Determine the (x, y) coordinate at the center of the cell enclosing the given text.  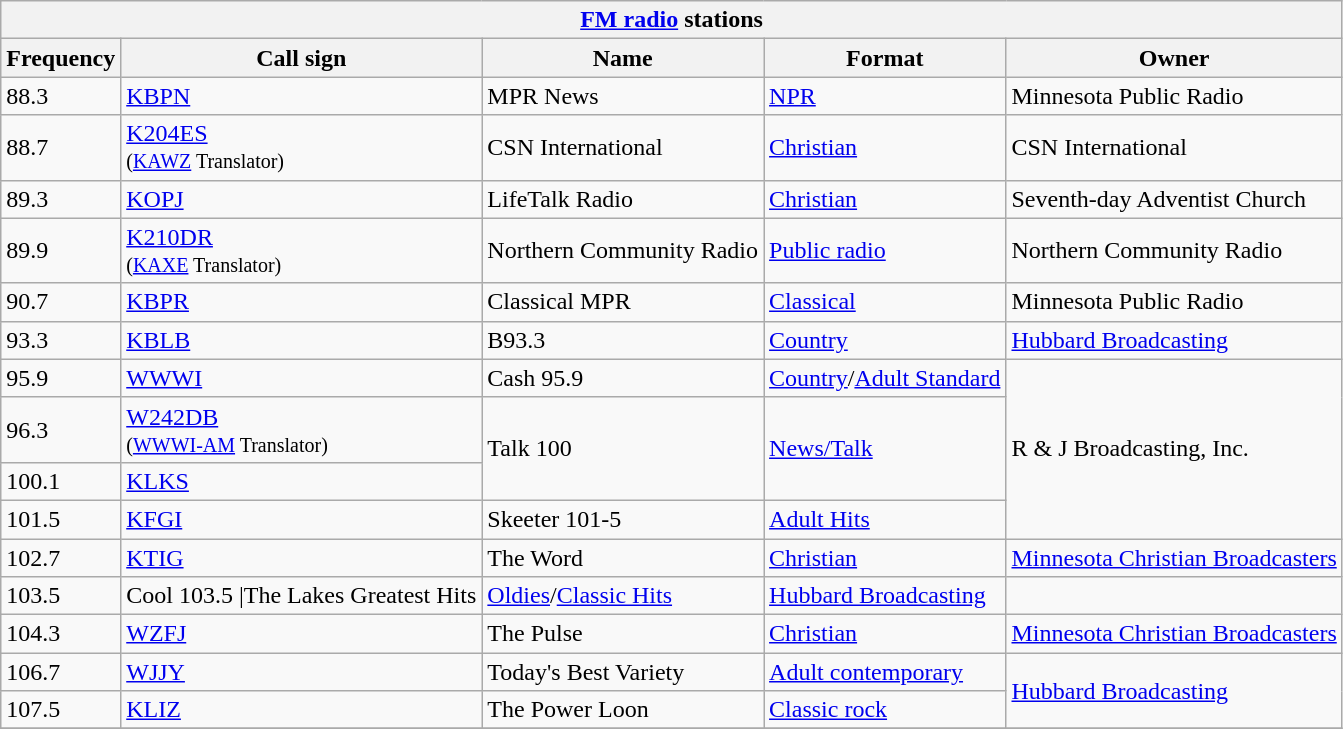
Cash 95.9 (623, 378)
Classical MPR (623, 302)
Oldies/Classic Hits (623, 596)
Country (885, 340)
KBPN (302, 96)
Skeeter 101-5 (623, 519)
W242DB(WWWI-AM Translator) (302, 430)
Talk 100 (623, 448)
89.9 (61, 250)
WJJY (302, 672)
Cool 103.5 |The Lakes Greatest Hits (302, 596)
R & J Broadcasting, Inc. (1174, 448)
90.7 (61, 302)
KBPR (302, 302)
LifeTalk Radio (623, 199)
96.3 (61, 430)
Classical (885, 302)
Owner (1174, 58)
WWWI (302, 378)
102.7 (61, 557)
Adult contemporary (885, 672)
K210DR(KAXE Translator) (302, 250)
Seventh-day Adventist Church (1174, 199)
KOPJ (302, 199)
MPR News (623, 96)
100.1 (61, 481)
Country/Adult Standard (885, 378)
Adult Hits (885, 519)
106.7 (61, 672)
89.3 (61, 199)
KFGI (302, 519)
KLKS (302, 481)
The Word (623, 557)
95.9 (61, 378)
Today's Best Variety (623, 672)
104.3 (61, 634)
KBLB (302, 340)
K204ES(KAWZ Translator) (302, 148)
Call sign (302, 58)
The Pulse (623, 634)
Frequency (61, 58)
88.7 (61, 148)
News/Talk (885, 448)
Public radio (885, 250)
Format (885, 58)
Name (623, 58)
93.3 (61, 340)
KTIG (302, 557)
WZFJ (302, 634)
103.5 (61, 596)
NPR (885, 96)
101.5 (61, 519)
Classic rock (885, 710)
KLIZ (302, 710)
The Power Loon (623, 710)
107.5 (61, 710)
88.3 (61, 96)
B93.3 (623, 340)
FM radio stations (672, 20)
